Pinpoint the cell where the given text exists, returning its (X, Y) midpoint coordinate. 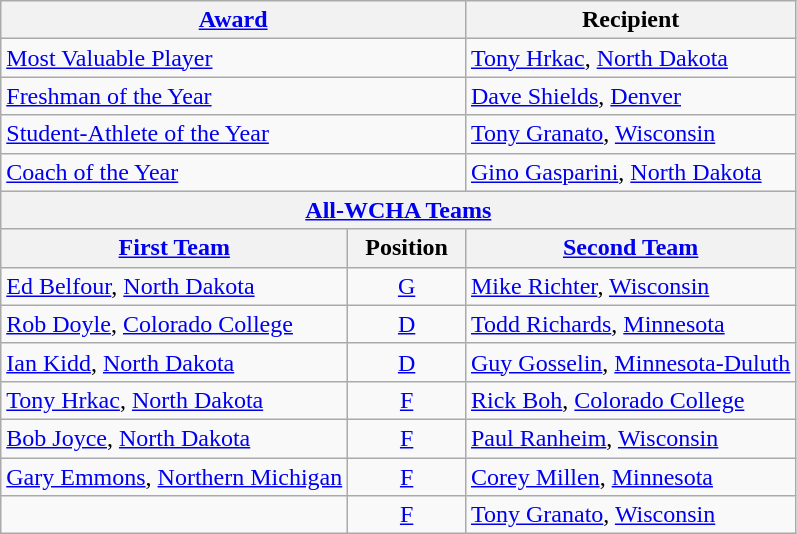
Gino Gasparini, North Dakota (630, 172)
Dave Shields, Denver (630, 96)
Gary Emmons, Northern Michigan (174, 477)
Corey Millen, Minnesota (630, 477)
Todd Richards, Minnesota (630, 324)
All-WCHA Teams (398, 210)
Ed Belfour, North Dakota (174, 286)
Student-Athlete of the Year (234, 134)
Guy Gosselin, Minnesota-Duluth (630, 362)
Rob Doyle, Colorado College (174, 324)
Ian Kidd, North Dakota (174, 362)
Position (407, 248)
Award (234, 20)
Second Team (630, 248)
Bob Joyce, North Dakota (174, 438)
Paul Ranheim, Wisconsin (630, 438)
Rick Boh, Colorado College (630, 400)
First Team (174, 248)
Coach of the Year (234, 172)
Most Valuable Player (234, 58)
Recipient (630, 20)
Freshman of the Year (234, 96)
Mike Richter, Wisconsin (630, 286)
G (407, 286)
